Extract the [x, y] coordinate from the center of the cell holding the provided text.  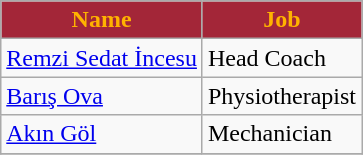
Head Coach [282, 58]
Name [102, 20]
Physiotherapist [282, 96]
Job [282, 20]
Remzi Sedat İncesu [102, 58]
Akın Göl [102, 134]
Mechanician [282, 134]
Barış Ova [102, 96]
